Find where the given text appears and provide that cell's center as (X, Y) coordinate. 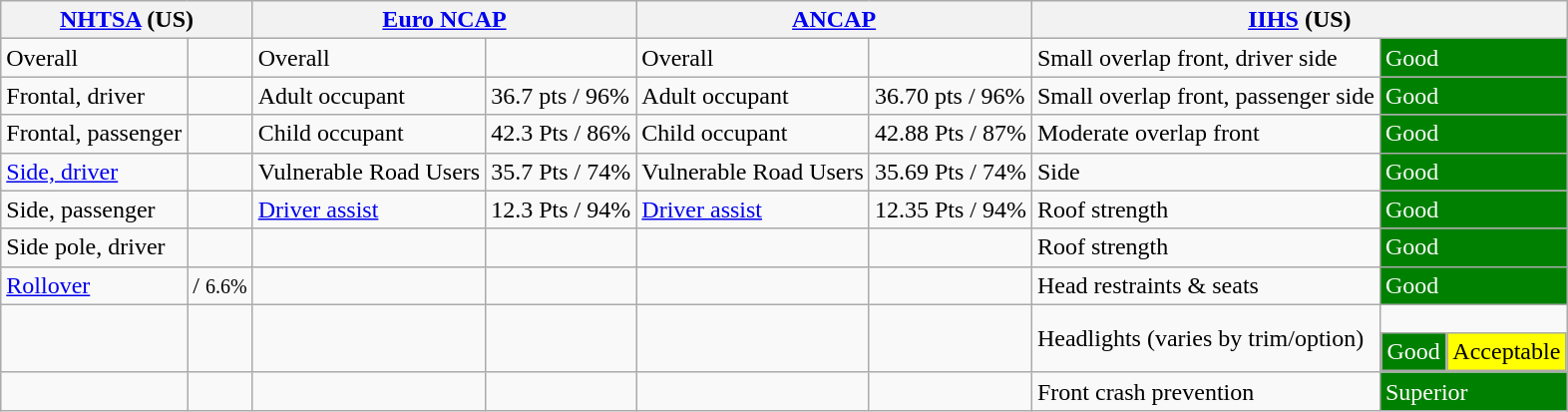
Moderate overlap front (1205, 134)
Headlights (varies by trim/option) (1205, 338)
Side, passenger (94, 209)
42.3 Pts / 86% (561, 134)
36.7 pts / 96% (561, 96)
Small overlap front, driver side (1205, 58)
Superior (1473, 391)
35.7 Pts / 74% (561, 172)
Frontal, passenger (94, 134)
12.3 Pts / 94% (561, 209)
Rollover (94, 285)
Acceptable (1506, 352)
Side (1205, 172)
Euro NCAP (445, 20)
Front crash prevention (1205, 391)
Side pole, driver (94, 247)
Small overlap front, passenger side (1205, 96)
Good Acceptable (1473, 338)
Frontal, driver (94, 96)
12.35 Pts / 94% (950, 209)
/ 6.6% (219, 285)
Head restraints & seats (1205, 285)
IIHS (US) (1299, 20)
36.70 pts / 96% (950, 96)
NHTSA (US) (127, 20)
ANCAP (834, 20)
Side, driver (94, 172)
42.88 Pts / 87% (950, 134)
35.69 Pts / 74% (950, 172)
